Capture the cell that displays the provided text and extract its (x, y) central coordinate. 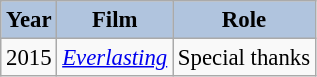
Film (115, 20)
Year (29, 20)
Special thanks (244, 58)
2015 (29, 58)
Role (244, 20)
Everlasting (115, 58)
